Extract the (x, y) coordinate from the center of the cell holding the provided text.  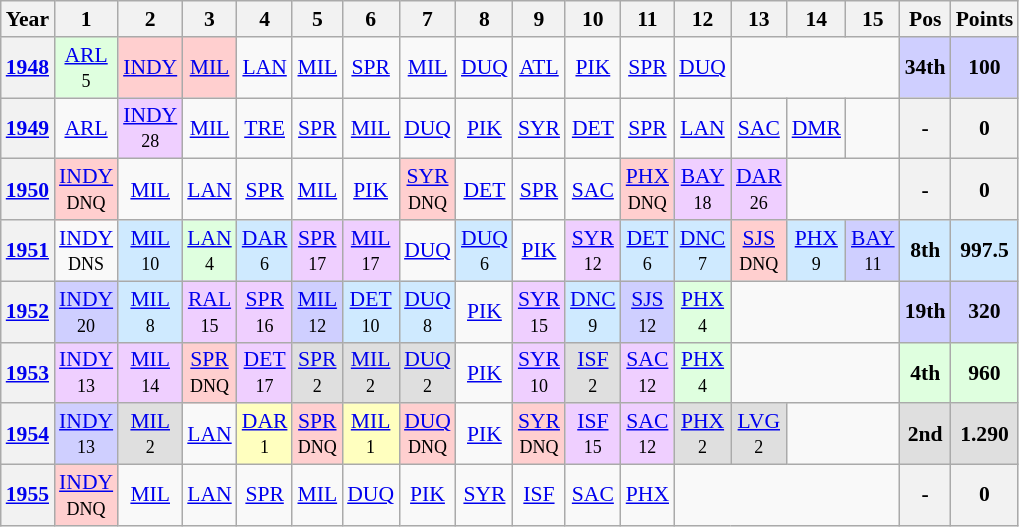
DUQ2 (428, 372)
14 (816, 19)
LAN4 (209, 250)
320 (985, 312)
8 (484, 19)
BAY18 (702, 190)
DUQ6 (484, 250)
DET17 (265, 372)
4 (265, 19)
1950 (28, 190)
ATL (539, 68)
10 (593, 19)
DNC7 (702, 250)
Points (985, 19)
12 (702, 19)
PHX2 (702, 434)
7 (428, 19)
SJS12 (648, 312)
1.290 (985, 434)
11 (648, 19)
ISF (539, 496)
3 (209, 19)
LVG2 (759, 434)
ARL (86, 128)
1948 (28, 68)
4th (926, 372)
ISF2 (593, 372)
8th (926, 250)
1952 (28, 312)
960 (985, 372)
PHX9 (816, 250)
1949 (28, 128)
TRE (265, 128)
DET10 (370, 312)
MIL8 (150, 312)
997.5 (985, 250)
SPR2 (317, 372)
1953 (28, 372)
SPR16 (265, 312)
INDY28 (150, 128)
1954 (28, 434)
ARL5 (86, 68)
DAR26 (759, 190)
DUQ8 (428, 312)
9 (539, 19)
SYR10 (539, 372)
DET6 (648, 250)
MIL10 (150, 250)
SJSDNQ (759, 250)
DAR1 (265, 434)
2nd (926, 434)
SPR17 (317, 250)
SYR12 (593, 250)
INDY20 (86, 312)
BAY11 (873, 250)
1 (86, 19)
ISF15 (593, 434)
1955 (28, 496)
RAL15 (209, 312)
SYR15 (539, 312)
5 (317, 19)
19th (926, 312)
DAR6 (265, 250)
15 (873, 19)
INDY (150, 68)
MIL1 (370, 434)
6 (370, 19)
DNC9 (593, 312)
1951 (28, 250)
13 (759, 19)
2 (150, 19)
Year (28, 19)
MIL17 (370, 250)
Pos (926, 19)
PHX (648, 496)
DMR (816, 128)
34th (926, 68)
100 (985, 68)
MIL14 (150, 372)
PHXDNQ (648, 190)
MIL12 (317, 312)
DUQDNQ (428, 434)
INDYDNS (86, 250)
